Identify which cell holds the provided text, then report its (X, Y) central coordinate. 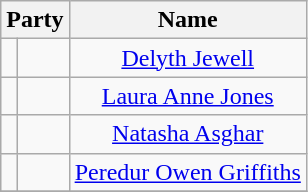
Laura Anne Jones (188, 96)
Name (188, 20)
Party (35, 20)
Natasha Asghar (188, 134)
Delyth Jewell (188, 58)
Peredur Owen Griffiths (188, 172)
